Locate the cell with the specified text and output its (X, Y) center coordinate. 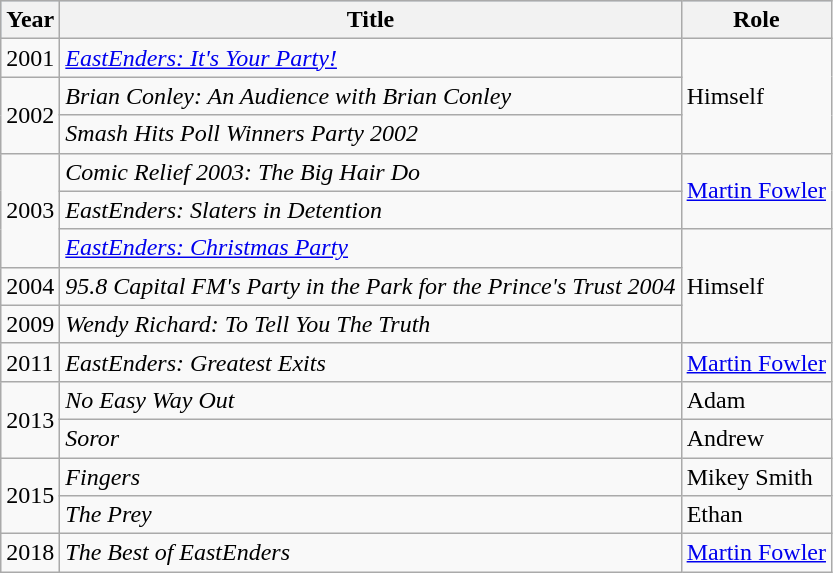
2015 (30, 496)
The Best of EastEnders (370, 553)
EastEnders: It's Your Party! (370, 58)
Smash Hits Poll Winners Party 2002 (370, 134)
95.8 Capital FM's Party in the Park for the Prince's Trust 2004 (370, 286)
The Prey (370, 515)
2013 (30, 419)
Year (30, 20)
EastEnders: Slaters in Detention (370, 210)
2001 (30, 58)
2018 (30, 553)
2003 (30, 210)
Brian Conley: An Audience with Brian Conley (370, 96)
Mikey Smith (756, 477)
Andrew (756, 438)
Role (756, 20)
2002 (30, 115)
Ethan (756, 515)
Soror (370, 438)
EastEnders: Greatest Exits (370, 362)
2009 (30, 324)
No Easy Way Out (370, 400)
2004 (30, 286)
Title (370, 20)
EastEnders: Christmas Party (370, 248)
Comic Relief 2003: The Big Hair Do (370, 172)
Wendy Richard: To Tell You The Truth (370, 324)
Adam (756, 400)
Fingers (370, 477)
2011 (30, 362)
